Pinpoint the cell where the given text exists, returning its [x, y] midpoint coordinate. 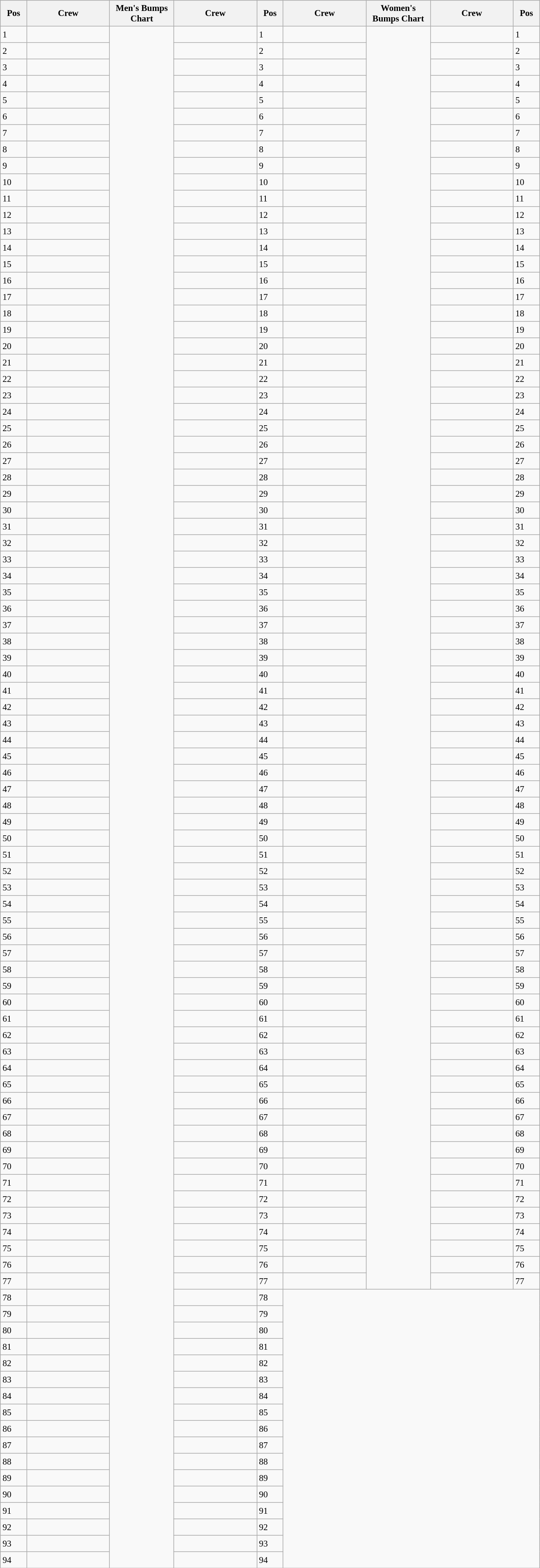
Men's Bumps Chart [142, 13]
Women's Bumps Chart [398, 13]
